Identify which cell holds the provided text, then report its [X, Y] central coordinate. 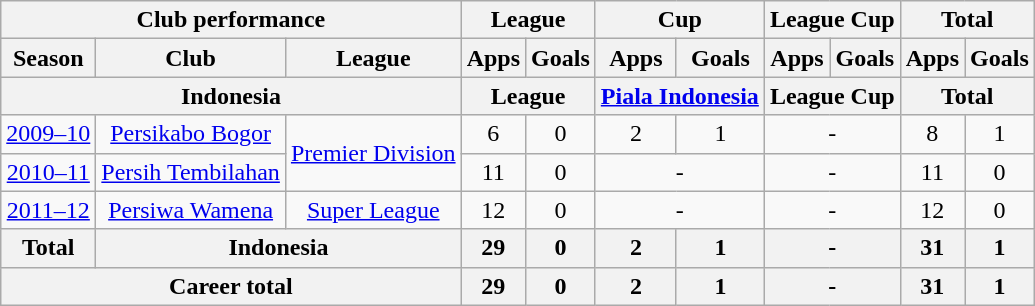
Premier Division [373, 153]
2009–10 [48, 134]
Super League [373, 210]
Cup [680, 20]
Piala Indonesia [680, 96]
Career total [231, 286]
6 [493, 134]
Club [191, 58]
2010–11 [48, 172]
Persiwa Wamena [191, 210]
2011–12 [48, 210]
Club performance [231, 20]
Season [48, 58]
Persih Tembilahan [191, 172]
Persikabo Bogor [191, 134]
8 [932, 134]
